Detect which cell encompasses the target text, then output its (X, Y) center coordinate. 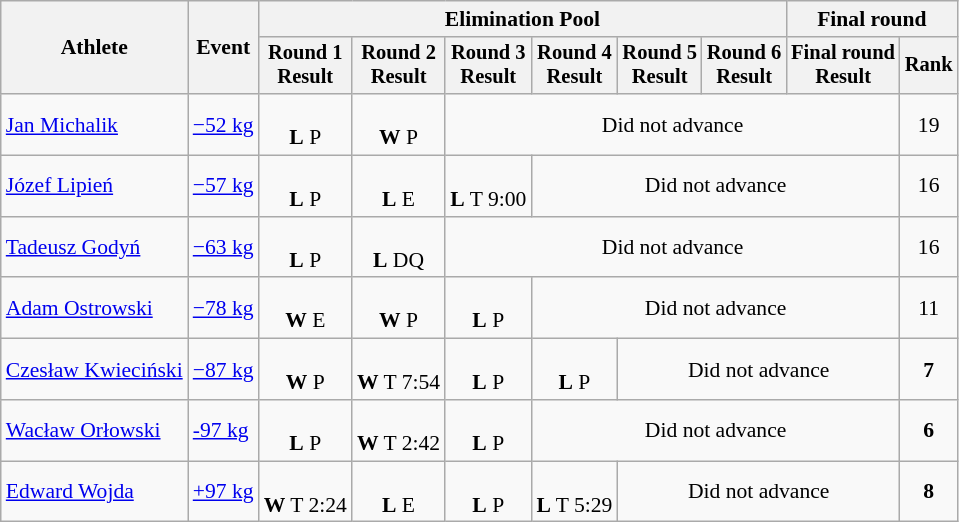
7 (929, 370)
11 (929, 308)
Round 2Result (398, 66)
−63 kg (224, 248)
Rank (929, 66)
L T 5:29 (574, 492)
Round 3Result (488, 66)
Tadeusz Godyń (94, 248)
Athlete (94, 48)
−78 kg (224, 308)
Event (224, 48)
−87 kg (224, 370)
19 (929, 124)
−52 kg (224, 124)
Round 1Result (306, 66)
Elimination Pool (523, 19)
Final round (872, 19)
Round 4Result (574, 66)
Round 6Result (744, 66)
W T 2:42 (398, 430)
8 (929, 492)
Round 5Result (659, 66)
W T 7:54 (398, 370)
Czesław Kwieciński (94, 370)
L T 9:00 (488, 186)
−57 kg (224, 186)
Wacław Orłowski (94, 430)
Jan Michalik (94, 124)
-97 kg (224, 430)
Final roundResult (843, 66)
W T 2:24 (306, 492)
6 (929, 430)
+97 kg (224, 492)
L DQ (398, 248)
Adam Ostrowski (94, 308)
W E (306, 308)
Edward Wojda (94, 492)
Józef Lipień (94, 186)
